Scan for the cell matching the given text and deliver its (X, Y) coordinate at center. 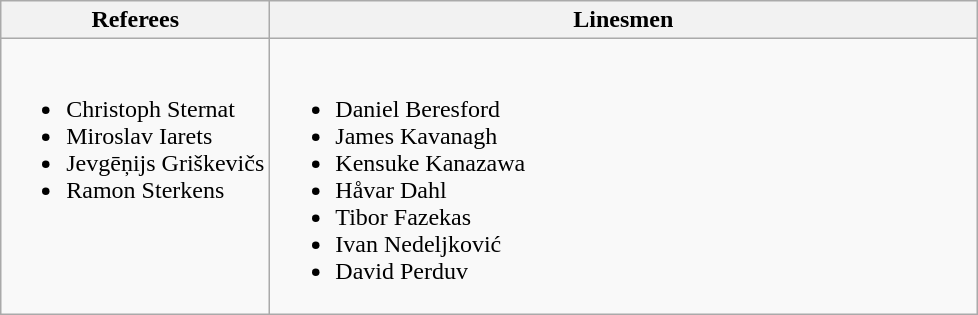
Christoph Sternat Miroslav Iarets Jevgēņijs Griškevičs Ramon Sterkens (136, 176)
Referees (136, 20)
Daniel Beresford James Kavanagh Kensuke Kanazawa Håvar Dahl Tibor Fazekas Ivan Nedeljković David Perduv (624, 176)
Linesmen (624, 20)
